For the text-containing cell, return its midpoint in (X, Y) coordinate format. 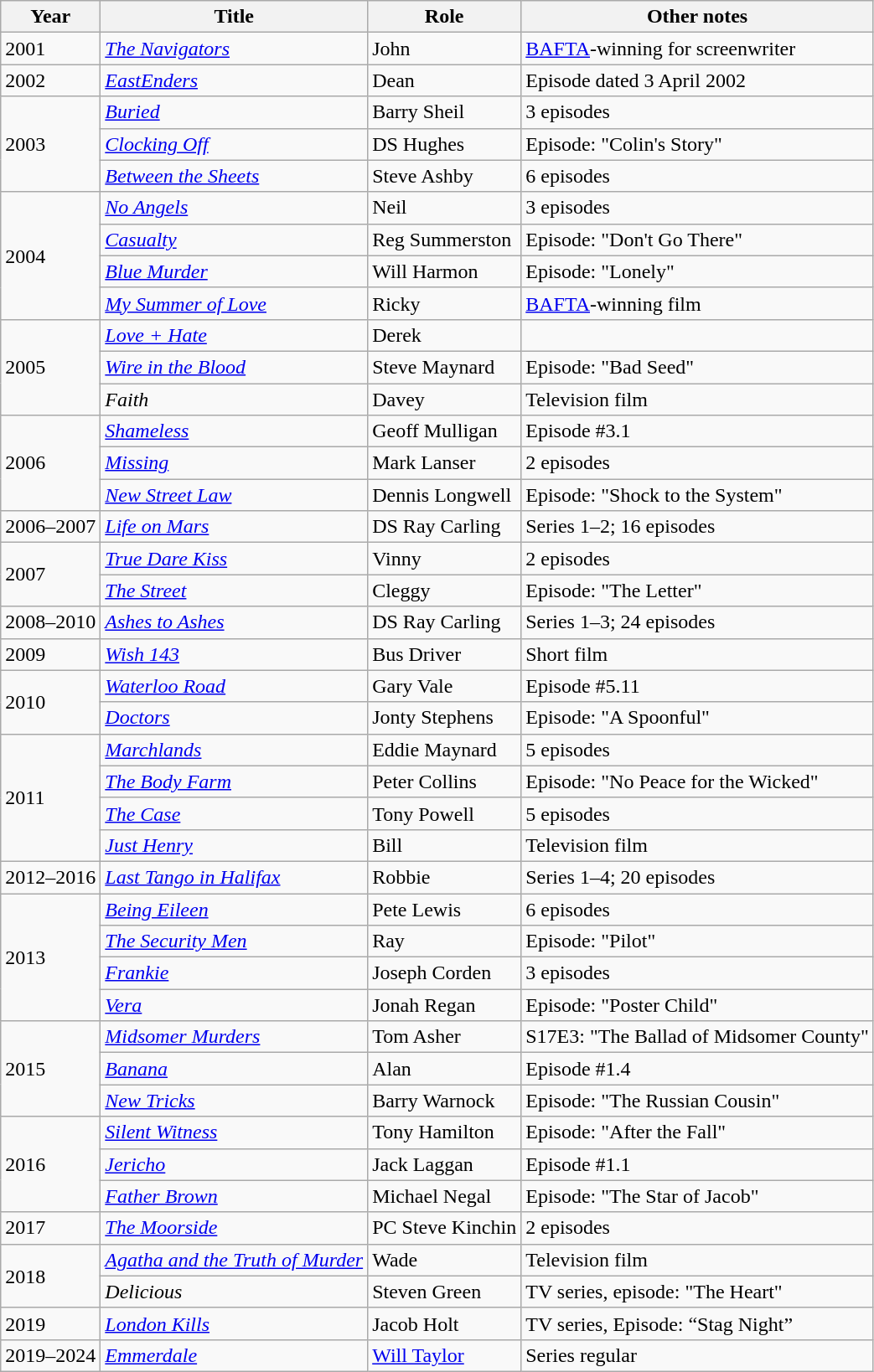
2001 (50, 49)
Episode: "Bad Seed" (697, 367)
2016 (50, 1164)
BAFTA-winning film (697, 303)
The Navigators (235, 49)
Series regular (697, 1355)
John (444, 49)
Barry Sheil (444, 112)
2011 (50, 797)
Series 1–3; 24 episodes (697, 622)
2013 (50, 957)
Episode: "Pilot" (697, 941)
Title (235, 17)
New Tricks (235, 1101)
Jonah Regan (444, 1005)
Steven Green (444, 1292)
Michael Negal (444, 1196)
Episode: "Don't Go There" (697, 240)
Davey (444, 400)
Jonty Stephens (444, 718)
Bill (444, 845)
Wish 143 (235, 654)
Joseph Corden (444, 973)
2017 (50, 1228)
Episode #5.11 (697, 686)
Tony Hamilton (444, 1132)
2007 (50, 575)
Jack Laggan (444, 1164)
Being Eileen (235, 909)
Ashes to Ashes (235, 622)
Delicious (235, 1292)
Episode: "No Peace for the Wicked" (697, 781)
Episode: "A Spoonful" (697, 718)
Faith (235, 400)
Shameless (235, 431)
Series 1–4; 20 episodes (697, 877)
Will Harmon (444, 271)
S17E3: "The Ballad of Midsomer County" (697, 1037)
Missing (235, 463)
Geoff Mulligan (444, 431)
Jericho (235, 1164)
Vinny (444, 559)
TV series, Episode: “Stag Night” (697, 1323)
Marchlands (235, 750)
Will Taylor (444, 1355)
Wade (444, 1260)
Tom Asher (444, 1037)
Banana (235, 1069)
Dennis Longwell (444, 495)
Eddie Maynard (444, 750)
Tony Powell (444, 813)
Barry Warnock (444, 1101)
Ray (444, 941)
The Moorside (235, 1228)
Episode: "The Russian Cousin" (697, 1101)
Life on Mars (235, 527)
Doctors (235, 718)
Ricky (444, 303)
Steve Ashby (444, 176)
True Dare Kiss (235, 559)
Steve Maynard (444, 367)
Other notes (697, 17)
Midsomer Murders (235, 1037)
My Summer of Love (235, 303)
TV series, episode: "The Heart" (697, 1292)
Year (50, 17)
Episode dated 3 April 2002 (697, 80)
Jacob Holt (444, 1323)
Reg Summerston (444, 240)
2006–2007 (50, 527)
Role (444, 17)
2004 (50, 255)
Blue Murder (235, 271)
2002 (50, 80)
Episode: "The Letter" (697, 591)
Episode: "After the Fall" (697, 1132)
Neil (444, 208)
Robbie (444, 877)
No Angels (235, 208)
Derek (444, 335)
Frankie (235, 973)
Episode #3.1 (697, 431)
Buried (235, 112)
Waterloo Road (235, 686)
EastEnders (235, 80)
Just Henry (235, 845)
Cleggy (444, 591)
Episode: "Poster Child" (697, 1005)
2003 (50, 144)
Episode: "Colin's Story" (697, 144)
The Body Farm (235, 781)
Love + Hate (235, 335)
2019 (50, 1323)
Casualty (235, 240)
Dean (444, 80)
2015 (50, 1069)
2010 (50, 702)
2018 (50, 1276)
The Security Men (235, 941)
Father Brown (235, 1196)
Peter Collins (444, 781)
Between the Sheets (235, 176)
2006 (50, 463)
Short film (697, 654)
PC Steve Kinchin (444, 1228)
Episode: "Lonely" (697, 271)
Episode #1.1 (697, 1164)
Episode: "The Star of Jacob" (697, 1196)
Agatha and the Truth of Murder (235, 1260)
2012–2016 (50, 877)
DS Hughes (444, 144)
London Kills (235, 1323)
Emmerdale (235, 1355)
2009 (50, 654)
Bus Driver (444, 654)
2008–2010 (50, 622)
Silent Witness (235, 1132)
Clocking Off (235, 144)
The Street (235, 591)
Last Tango in Halifax (235, 877)
Pete Lewis (444, 909)
New Street Law (235, 495)
Wire in the Blood (235, 367)
Gary Vale (444, 686)
2019–2024 (50, 1355)
The Case (235, 813)
Series 1–2; 16 episodes (697, 527)
BAFTA-winning for screenwriter (697, 49)
Episode #1.4 (697, 1069)
Vera (235, 1005)
Episode: "Shock to the System" (697, 495)
Mark Lanser (444, 463)
Alan (444, 1069)
2005 (50, 367)
